Detect which cell encompasses the target text, then output its (x, y) center coordinate. 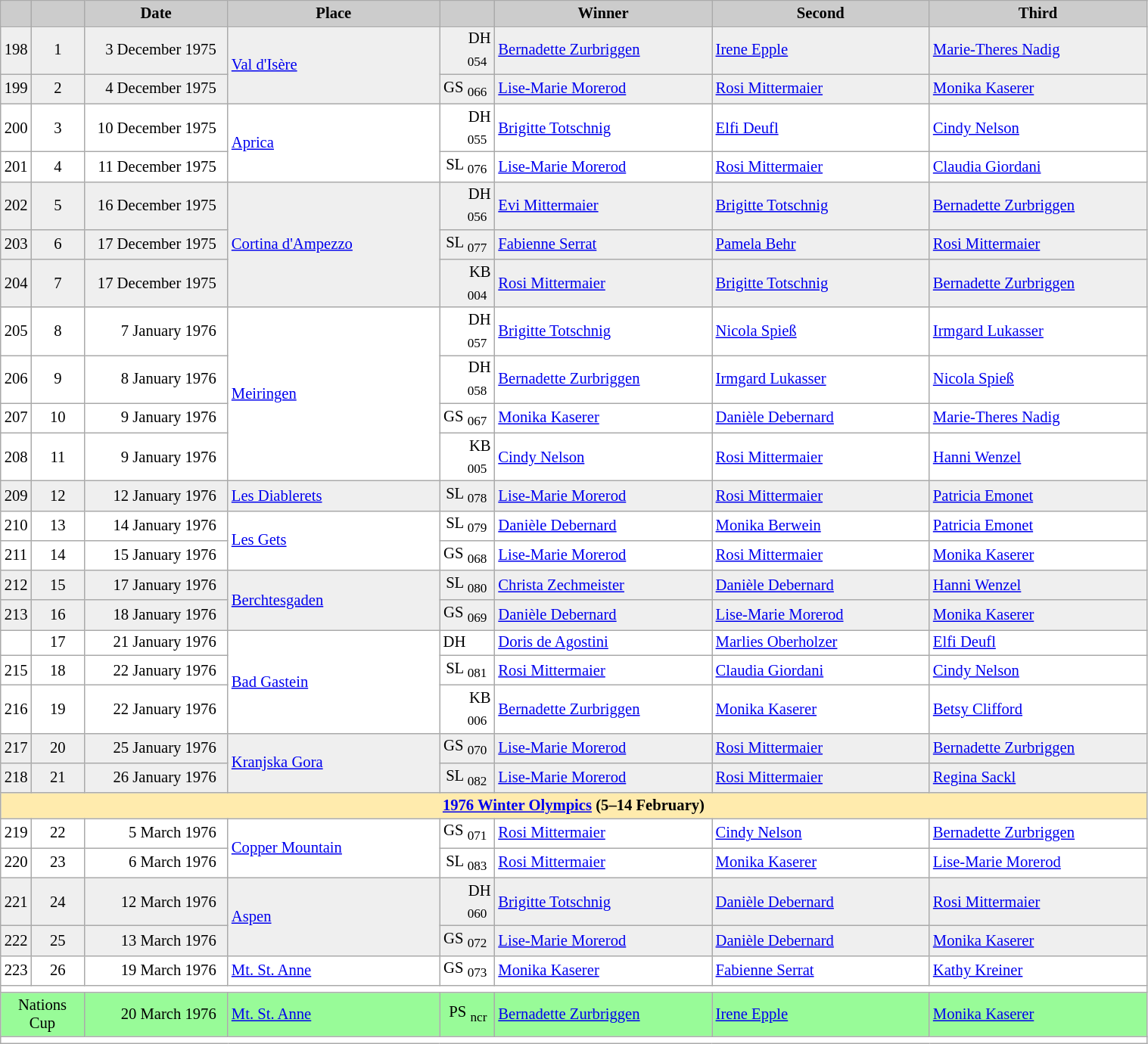
17 January 1976 (156, 586)
203 (17, 244)
16 (58, 614)
209 (17, 495)
Christa Zechmeister (602, 586)
GS 072 (468, 940)
SL 081 (468, 670)
Cortina d'Ampezzo (334, 244)
Berchtesgaden (334, 601)
199 (17, 89)
219 (17, 832)
DH 054 (468, 50)
6 March 1976 (156, 862)
212 (17, 586)
PS ncr (468, 1014)
Kranjska Gora (334, 763)
25 (58, 940)
12 March 1976 (156, 902)
19 (58, 708)
218 (17, 778)
SL 078 (468, 495)
Aprica (334, 142)
10 (58, 418)
207 (17, 418)
12 (58, 495)
Doris de Agostini (602, 642)
17 (58, 642)
217 (17, 747)
5 March 1976 (156, 832)
221 (17, 902)
KB 005 (468, 457)
Place (334, 13)
14 (58, 555)
11 (58, 457)
200 (17, 127)
206 (17, 378)
12 January 1976 (156, 495)
GS 067 (468, 418)
Aspen (334, 917)
GS 071 (468, 832)
Marlies Oberholzer (820, 642)
205 (17, 331)
GS 066 (468, 89)
Pamela Behr (820, 244)
SL 076 (468, 166)
202 (17, 206)
21 January 1976 (156, 642)
Les Diablerets (334, 495)
18 January 1976 (156, 614)
26 January 1976 (156, 778)
Third (1038, 13)
222 (17, 940)
SL 077 (468, 244)
Winner (602, 13)
216 (17, 708)
15 January 1976 (156, 555)
GS 068 (468, 555)
Meiringen (334, 394)
1 (58, 50)
5 (58, 206)
24 (58, 902)
DH 060 (468, 902)
Val d'Isère (334, 65)
KB 006 (468, 708)
3 (58, 127)
Monika Berwein (820, 525)
4 (58, 166)
DH 057 (468, 331)
201 (17, 166)
9 (58, 378)
DH 056 (468, 206)
223 (17, 970)
SL 083 (468, 862)
1976 Winter Olympics (5–14 February) (574, 806)
SL 082 (468, 778)
Bad Gastein (334, 681)
21 (58, 778)
19 March 1976 (156, 970)
11 December 1975 (156, 166)
Date (156, 13)
2 (58, 89)
10 December 1975 (156, 127)
SL 080 (468, 586)
KB 004 (468, 283)
26 (58, 970)
213 (17, 614)
7 (58, 283)
208 (17, 457)
Evi Mittermaier (602, 206)
18 (58, 670)
13 March 1976 (156, 940)
7 January 1976 (156, 331)
211 (17, 555)
3 December 1975 (156, 50)
204 (17, 283)
15 (58, 586)
220 (17, 862)
210 (17, 525)
DH (468, 642)
Nations Cup (42, 1014)
SL 079 (468, 525)
GS 070 (468, 747)
8 (58, 331)
DH 055 (468, 127)
20 March 1976 (156, 1014)
198 (17, 50)
25 January 1976 (156, 747)
23 (58, 862)
6 (58, 244)
14 January 1976 (156, 525)
215 (17, 670)
Betsy Clifford (1038, 708)
4 December 1975 (156, 89)
Regina Sackl (1038, 778)
8 January 1976 (156, 378)
Kathy Kreiner (1038, 970)
13 (58, 525)
16 December 1975 (156, 206)
Copper Mountain (334, 847)
Les Gets (334, 540)
Second (820, 13)
22 (58, 832)
DH 058 (468, 378)
GS 073 (468, 970)
20 (58, 747)
GS 069 (468, 614)
